Output the [x, y] coordinate of the center of the cell containing the given text.  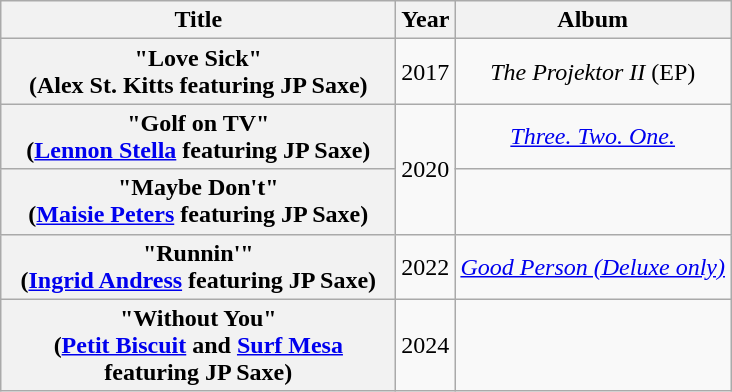
"Golf on TV"(Lennon Stella featuring JP Saxe) [198, 136]
Year [426, 20]
2020 [426, 169]
2024 [426, 345]
The Projektor II (EP) [593, 72]
"Maybe Don't"(Maisie Peters featuring JP Saxe) [198, 202]
Three. Two. One. [593, 136]
Good Person (Deluxe only) [593, 266]
2017 [426, 72]
2022 [426, 266]
"Love Sick"(Alex St. Kitts featuring JP Saxe) [198, 72]
Album [593, 20]
Title [198, 20]
"Without You" (Petit Biscuit and Surf Mesa featuring JP Saxe) [198, 345]
"Runnin'"(Ingrid Andress featuring JP Saxe) [198, 266]
